Search for the cell housing the specified text and yield its (x, y) center coordinate. 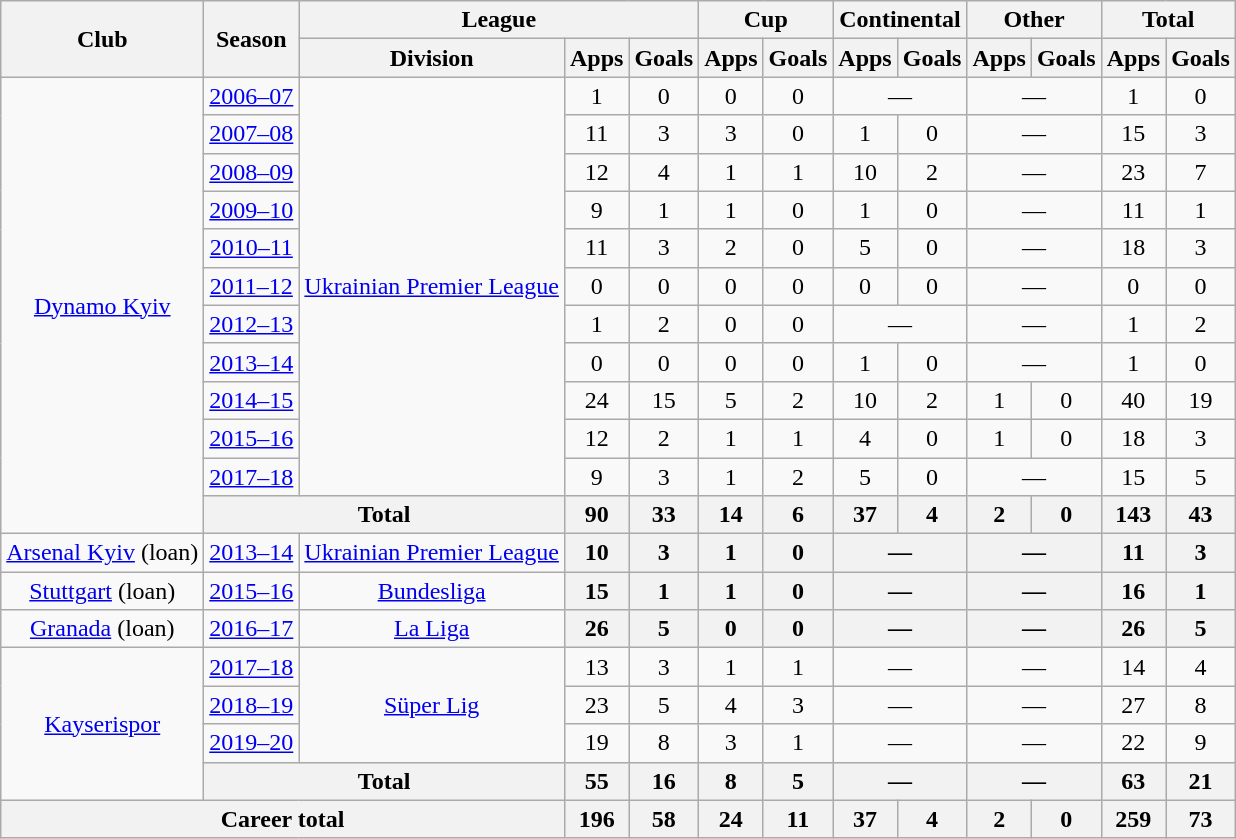
13 (596, 667)
2006–07 (252, 96)
7 (1201, 172)
2007–08 (252, 134)
Cup (766, 20)
Dynamo Kyiv (102, 306)
Other (1034, 20)
League (499, 20)
Arsenal Kyiv (loan) (102, 553)
Kayserispor (102, 724)
Club (102, 39)
143 (1133, 515)
259 (1133, 819)
La Liga (432, 629)
Career total (283, 819)
21 (1201, 781)
196 (596, 819)
Stuttgart (loan) (102, 591)
63 (1133, 781)
27 (1133, 705)
2014–15 (252, 400)
33 (664, 515)
2012–13 (252, 324)
2010–11 (252, 248)
Bundesliga (432, 591)
Granada (loan) (102, 629)
2008–09 (252, 172)
6 (798, 515)
2016–17 (252, 629)
Season (252, 39)
40 (1133, 400)
55 (596, 781)
22 (1133, 743)
2011–12 (252, 286)
2009–10 (252, 210)
43 (1201, 515)
58 (664, 819)
73 (1201, 819)
90 (596, 515)
Continental (900, 20)
Division (432, 58)
Süper Lig (432, 705)
2019–20 (252, 743)
2018–19 (252, 705)
